Return the [X, Y] coordinate for the center point of the cell that contains the specified text.  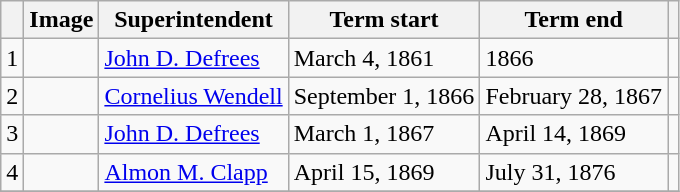
Almon M. Clapp [194, 172]
Term end [574, 20]
1866 [574, 58]
Image [62, 20]
April 14, 1869 [574, 134]
Term start [384, 20]
March 4, 1861 [384, 58]
March 1, 1867 [384, 134]
3 [12, 134]
4 [12, 172]
April 15, 1869 [384, 172]
July 31, 1876 [574, 172]
February 28, 1867 [574, 96]
September 1, 1866 [384, 96]
2 [12, 96]
1 [12, 58]
Superintendent [194, 20]
Cornelius Wendell [194, 96]
